Extract the (x, y) coordinate from the center of the cell holding the provided text.  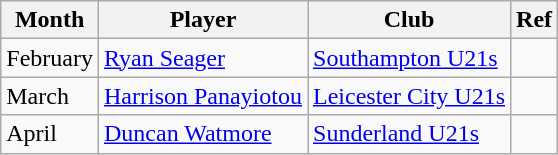
Leicester City U21s (410, 96)
Ryan Seager (202, 58)
Player (202, 20)
Month (50, 20)
Club (410, 20)
Duncan Watmore (202, 134)
Ref (534, 20)
February (50, 58)
March (50, 96)
Harrison Panayiotou (202, 96)
Southampton U21s (410, 58)
April (50, 134)
Sunderland U21s (410, 134)
